Extract the [x, y] coordinate from the center of the cell holding the provided text.  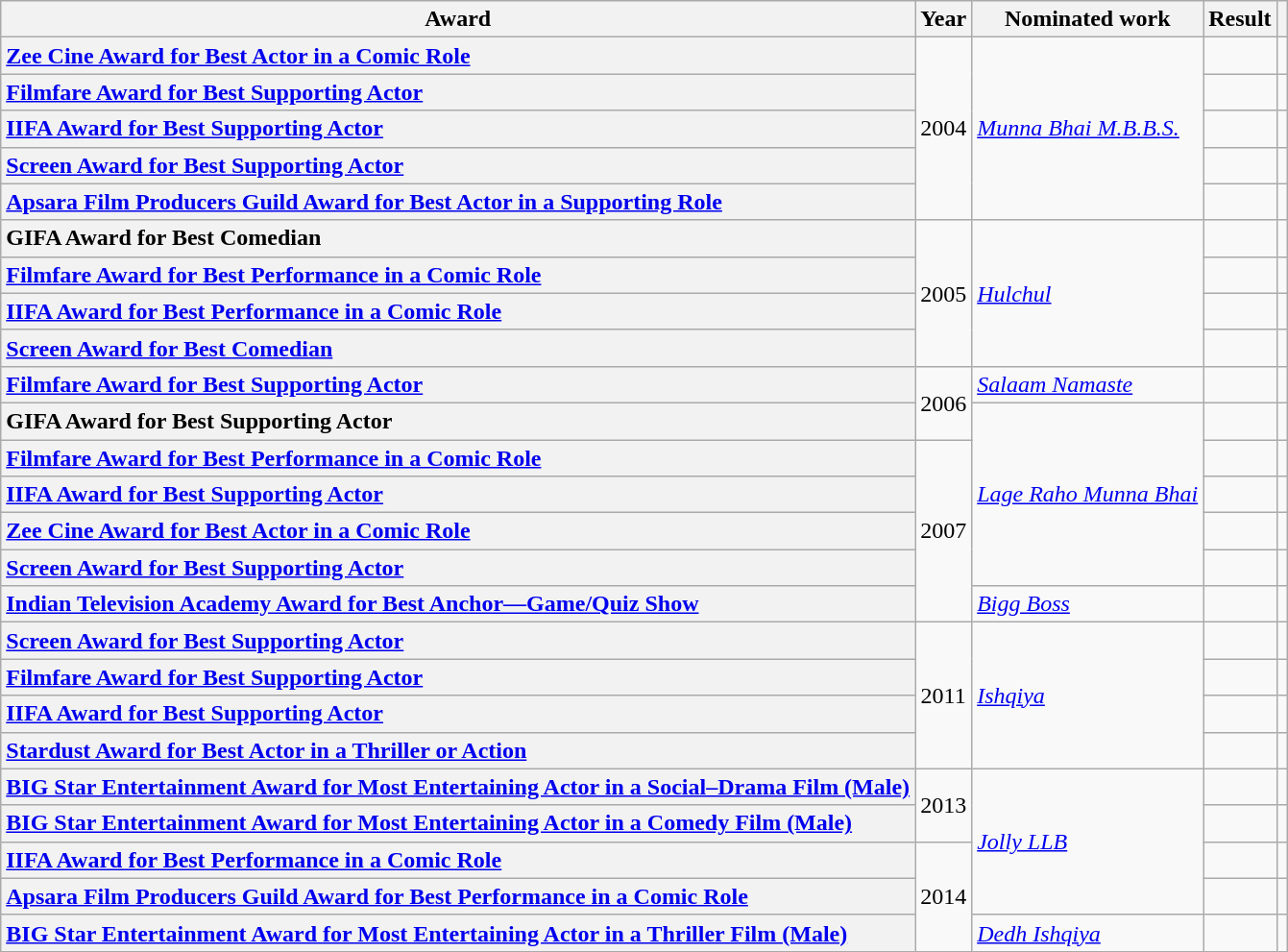
BIG Star Entertainment Award for Most Entertaining Actor in a Thriller Film (Male) [458, 933]
GIFA Award for Best Supporting Actor [458, 421]
Apsara Film Producers Guild Award for Best Actor in a Supporting Role [458, 202]
Hulchul [1087, 293]
Indian Television Academy Award for Best Anchor—Game/Quiz Show [458, 604]
Ishqiya [1087, 696]
BIG Star Entertainment Award for Most Entertaining Actor in a Social–Drama Film (Male) [458, 787]
Apsara Film Producers Guild Award for Best Performance in a Comic Role [458, 896]
Award [458, 19]
2013 [943, 805]
BIG Star Entertainment Award for Most Entertaining Actor in a Comedy Film (Male) [458, 823]
Screen Award for Best Comedian [458, 348]
Stardust Award for Best Actor in a Thriller or Action [458, 750]
2007 [943, 531]
2005 [943, 293]
Lage Raho Munna Bhai [1087, 494]
GIFA Award for Best Comedian [458, 238]
2014 [943, 896]
Jolly LLB [1087, 842]
Dedh Ishqiya [1087, 933]
Salaam Namaste [1087, 384]
Nominated work [1087, 19]
Munna Bhai M.B.B.S. [1087, 129]
Result [1240, 19]
Bigg Boss [1087, 604]
Year [943, 19]
2006 [943, 403]
2011 [943, 696]
2004 [943, 129]
